Provide the (X, Y) coordinate of the cell's center where the given text is located.  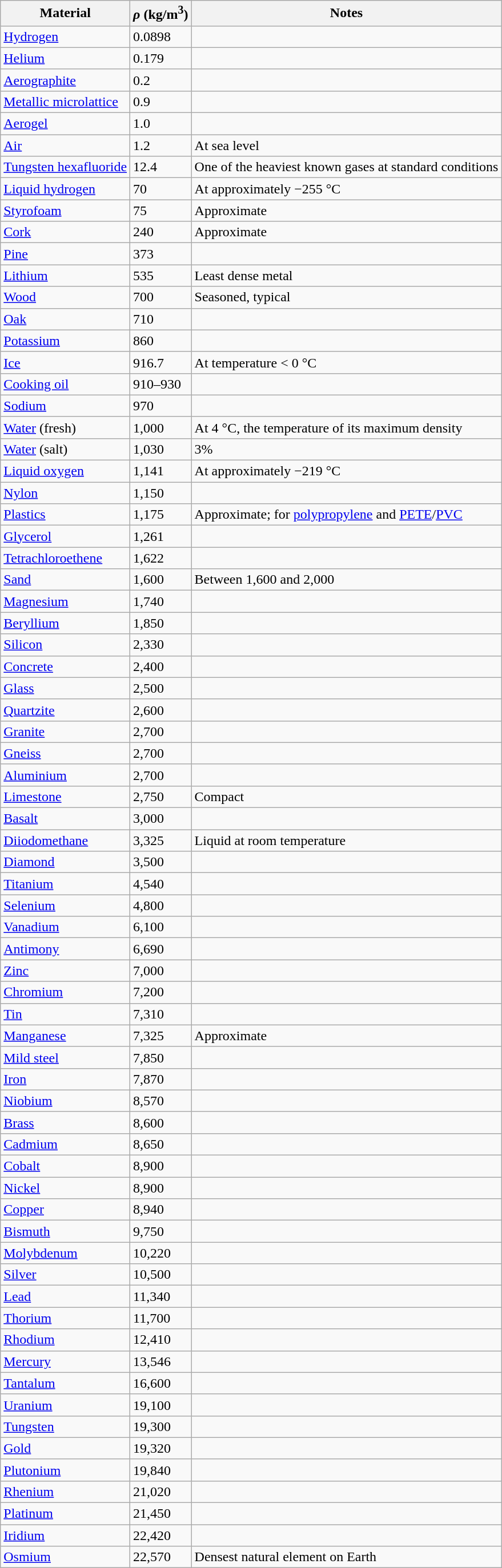
Molybdenum (65, 1253)
1,000 (161, 427)
Water (fresh) (65, 427)
Hydrogen (65, 37)
373 (161, 254)
Chromium (65, 992)
Glycerol (65, 536)
At approximately −255 °C (346, 189)
Gneiss (65, 753)
2,400 (161, 666)
10,500 (161, 1275)
916.7 (161, 362)
0.0898 (161, 37)
Iron (65, 1079)
0.2 (161, 80)
Rhenium (65, 1492)
1,030 (161, 449)
At temperature < 0 °C (346, 362)
1,600 (161, 580)
7,325 (161, 1036)
At sea level (346, 146)
21,020 (161, 1492)
Plastics (65, 515)
Uranium (65, 1405)
Lithium (65, 276)
Antimony (65, 949)
Cadmium (65, 1144)
11,340 (161, 1296)
Quartzite (65, 710)
Compact (346, 797)
Selenium (65, 906)
3,500 (161, 862)
Potassium (65, 341)
Between 1,600 and 2,000 (346, 580)
Densest natural element on Earth (346, 1557)
Material (65, 14)
Mercury (65, 1361)
19,300 (161, 1426)
Niobium (65, 1101)
Tetrachloroethene (65, 558)
Sodium (65, 406)
4,540 (161, 884)
21,450 (161, 1514)
8,570 (161, 1101)
Metallic microlattice (65, 102)
7,000 (161, 971)
Lead (65, 1296)
Tin (65, 1014)
16,600 (161, 1383)
Cork (65, 232)
Plutonium (65, 1470)
Iridium (65, 1535)
11,700 (161, 1318)
12.4 (161, 167)
Tungsten (65, 1426)
2,500 (161, 688)
Approximate; for polypropylene and PETE/PVC (346, 515)
3% (346, 449)
1,175 (161, 515)
Cobalt (65, 1166)
Granite (65, 732)
Rhodium (65, 1340)
Liquid at room temperature (346, 840)
Helium (65, 58)
3,000 (161, 819)
Wood (65, 297)
910–930 (161, 384)
Styrofoam (65, 211)
12,410 (161, 1340)
1,141 (161, 471)
Vanadium (65, 927)
860 (161, 341)
Water (salt) (65, 449)
1,622 (161, 558)
Seasoned, typical (346, 297)
Sand (65, 580)
Osmium (65, 1557)
Aluminium (65, 775)
2,750 (161, 797)
Limestone (65, 797)
6,100 (161, 927)
At 4 °C, the temperature of its maximum density (346, 427)
19,100 (161, 1405)
700 (161, 297)
Notes (346, 14)
2,600 (161, 710)
1,261 (161, 536)
Ice (65, 362)
Brass (65, 1122)
2,330 (161, 645)
Least dense metal (346, 276)
10,220 (161, 1253)
Glass (65, 688)
Basalt (65, 819)
At approximately −219 °C (346, 471)
Aerographite (65, 80)
9,750 (161, 1231)
7,850 (161, 1057)
Zinc (65, 971)
8,600 (161, 1122)
70 (161, 189)
710 (161, 319)
1,850 (161, 623)
Tantalum (65, 1383)
8,940 (161, 1210)
3,325 (161, 840)
19,840 (161, 1470)
Thorium (65, 1318)
Diiodomethane (65, 840)
22,570 (161, 1557)
4,800 (161, 906)
8,650 (161, 1144)
Diamond (65, 862)
Platinum (65, 1514)
Oak (65, 319)
1,150 (161, 493)
7,870 (161, 1079)
7,200 (161, 992)
ρ (kg/m3) (161, 14)
240 (161, 232)
Aerogel (65, 124)
Pine (65, 254)
19,320 (161, 1448)
Liquid hydrogen (65, 189)
Tungsten hexafluoride (65, 167)
1.2 (161, 146)
1.0 (161, 124)
Magnesium (65, 601)
Copper (65, 1210)
13,546 (161, 1361)
0.179 (161, 58)
Beryllium (65, 623)
0.9 (161, 102)
Bismuth (65, 1231)
6,690 (161, 949)
Mild steel (65, 1057)
970 (161, 406)
22,420 (161, 1535)
Air (65, 146)
Concrete (65, 666)
Silver (65, 1275)
Gold (65, 1448)
Silicon (65, 645)
Nylon (65, 493)
75 (161, 211)
535 (161, 276)
7,310 (161, 1014)
Cooking oil (65, 384)
1,740 (161, 601)
Titanium (65, 884)
Liquid oxygen (65, 471)
Nickel (65, 1188)
Manganese (65, 1036)
One of the heaviest known gases at standard conditions (346, 167)
